Determine the (x, y) coordinate at the center of the cell enclosing the given text.  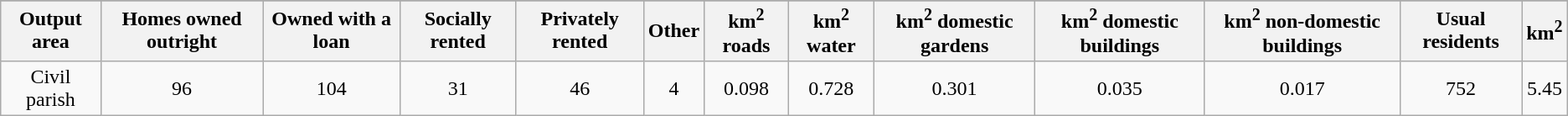
752 (1461, 87)
km2 roads (747, 31)
Socially rented (457, 31)
Other (673, 31)
km2 (1545, 31)
Output area (50, 31)
46 (580, 87)
km2 water (831, 31)
km2 domestic gardens (955, 31)
Usual residents (1461, 31)
0.035 (1120, 87)
Privately rented (580, 31)
0.728 (831, 87)
km2 non-domestic buildings (1302, 31)
Owned with a loan (332, 31)
0.017 (1302, 87)
0.301 (955, 87)
Civil parish (50, 87)
Homes owned outright (182, 31)
0.098 (747, 87)
km2 domestic buildings (1120, 31)
96 (182, 87)
104 (332, 87)
5.45 (1545, 87)
31 (457, 87)
4 (673, 87)
